Capture the cell that displays the provided text and extract its (X, Y) central coordinate. 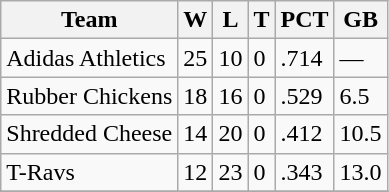
20 (230, 134)
16 (230, 96)
12 (196, 172)
T (262, 20)
W (196, 20)
25 (196, 58)
.714 (304, 58)
10 (230, 58)
Team (90, 20)
PCT (304, 20)
Shredded Cheese (90, 134)
GB (360, 20)
.343 (304, 172)
L (230, 20)
T-Ravs (90, 172)
.529 (304, 96)
14 (196, 134)
18 (196, 96)
Rubber Chickens (90, 96)
6.5 (360, 96)
23 (230, 172)
10.5 (360, 134)
13.0 (360, 172)
Adidas Athletics (90, 58)
.412 (304, 134)
— (360, 58)
